Output the [x, y] coordinate of the center of the cell containing the given text.  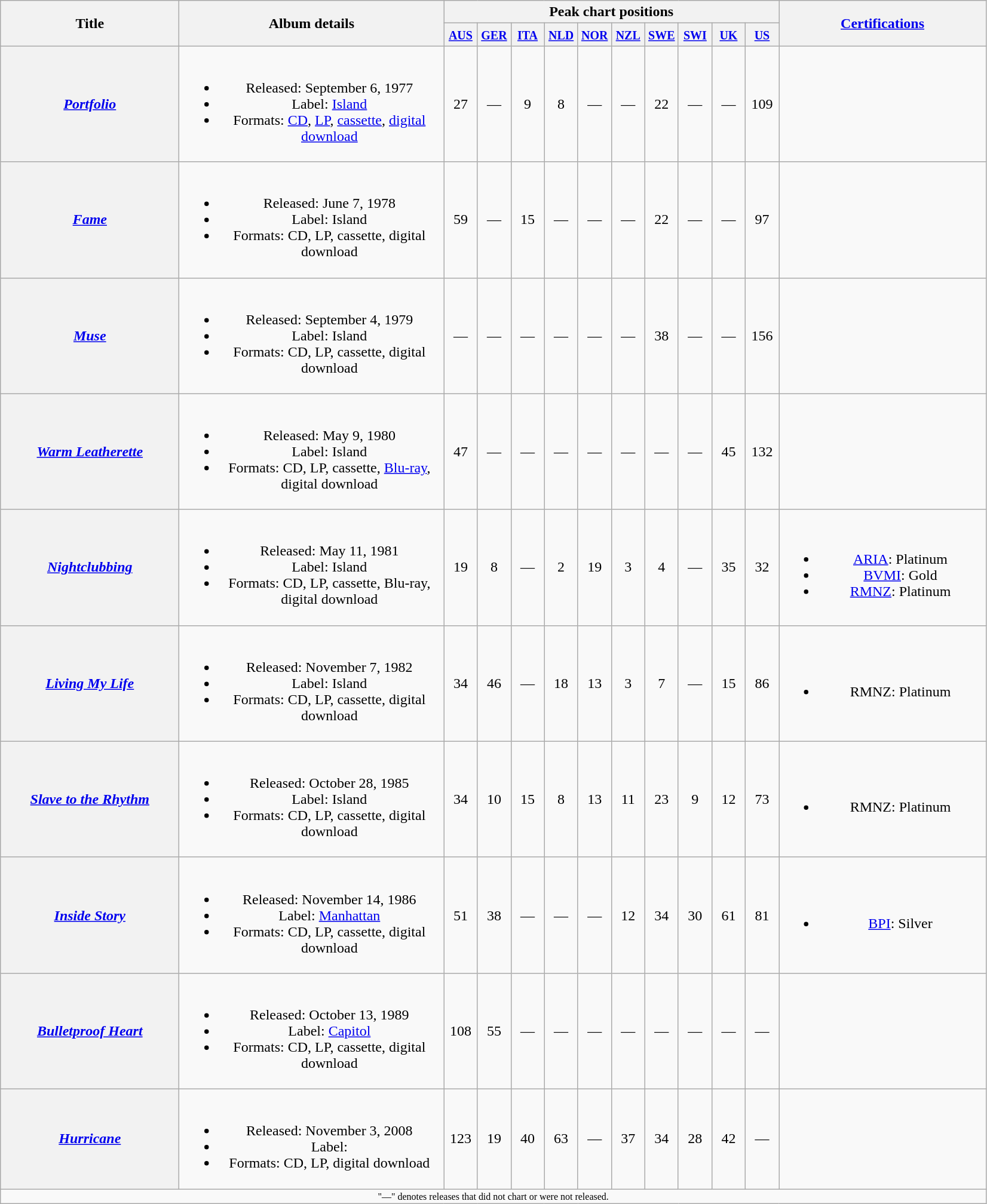
SWE [661, 35]
SWI [695, 35]
Bulletproof Heart [90, 1031]
Warm Leatherette [90, 451]
Released: October 28, 1985Label: IslandFormats: CD, LP, cassette, digital download [312, 799]
Certifications [883, 23]
28 [695, 1138]
UK [728, 35]
Released: September 4, 1979Label: IslandFormats: CD, LP, cassette, digital download [312, 336]
"—" denotes releases that did not chart or were not released. [493, 1196]
Released: May 11, 1981Label: IslandFormats: CD, LP, cassette, Blu-ray, digital download [312, 567]
NLD [561, 35]
NZL [628, 35]
156 [762, 336]
ITA [528, 35]
ARIA: PlatinumBVMI: GoldRMNZ: Platinum [883, 567]
10 [494, 799]
132 [762, 451]
Portfolio [90, 104]
Released: May 9, 1980Label: IslandFormats: CD, LP, cassette, Blu-ray, digital download [312, 451]
Slave to the Rhythm [90, 799]
73 [762, 799]
86 [762, 683]
US [762, 35]
Peak chart positions [612, 12]
Released: October 13, 1989Label: CapitolFormats: CD, LP, cassette, digital download [312, 1031]
97 [762, 220]
27 [461, 104]
Released: November 14, 1986Label: ManhattanFormats: CD, LP, cassette, digital download [312, 915]
Title [90, 23]
42 [728, 1138]
63 [561, 1138]
7 [661, 683]
23 [661, 799]
4 [661, 567]
109 [762, 104]
Released: November 7, 1982Label: IslandFormats: CD, LP, cassette, digital download [312, 683]
Nightclubbing [90, 567]
37 [628, 1138]
46 [494, 683]
Released: November 3, 2008Label: Formats: CD, LP, digital download [312, 1138]
30 [695, 915]
18 [561, 683]
Album details [312, 23]
108 [461, 1031]
NOR [594, 35]
32 [762, 567]
Released: September 6, 1977Label: IslandFormats: CD, LP, cassette, digital download [312, 104]
AUS [461, 35]
81 [762, 915]
51 [461, 915]
Fame [90, 220]
Released: June 7, 1978Label: IslandFormats: CD, LP, cassette, digital download [312, 220]
Muse [90, 336]
123 [461, 1138]
GER [494, 35]
11 [628, 799]
Inside Story [90, 915]
Hurricane [90, 1138]
45 [728, 451]
40 [528, 1138]
BPI: Silver [883, 915]
55 [494, 1031]
59 [461, 220]
Living My Life [90, 683]
47 [461, 451]
2 [561, 567]
35 [728, 567]
61 [728, 915]
